Detect which cell encompasses the target text, then output its (x, y) center coordinate. 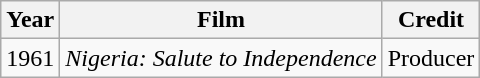
1961 (30, 58)
Producer (431, 58)
Nigeria: Salute to Independence (221, 58)
Film (221, 20)
Credit (431, 20)
Year (30, 20)
